Pinpoint the cell where the given text exists, returning its (X, Y) midpoint coordinate. 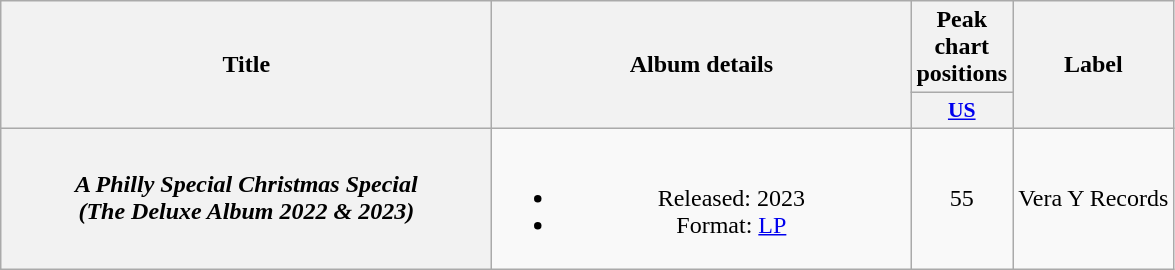
Released: 2023Format: LP (702, 198)
55 (962, 198)
Vera Y Records (1094, 198)
Label (1094, 65)
A Philly Special Christmas Special(The Deluxe Album 2022 & 2023) (246, 198)
Title (246, 65)
Peak chart positions (962, 47)
Album details (702, 65)
US (962, 111)
